Locate the cell with the specified text and output its (X, Y) center coordinate. 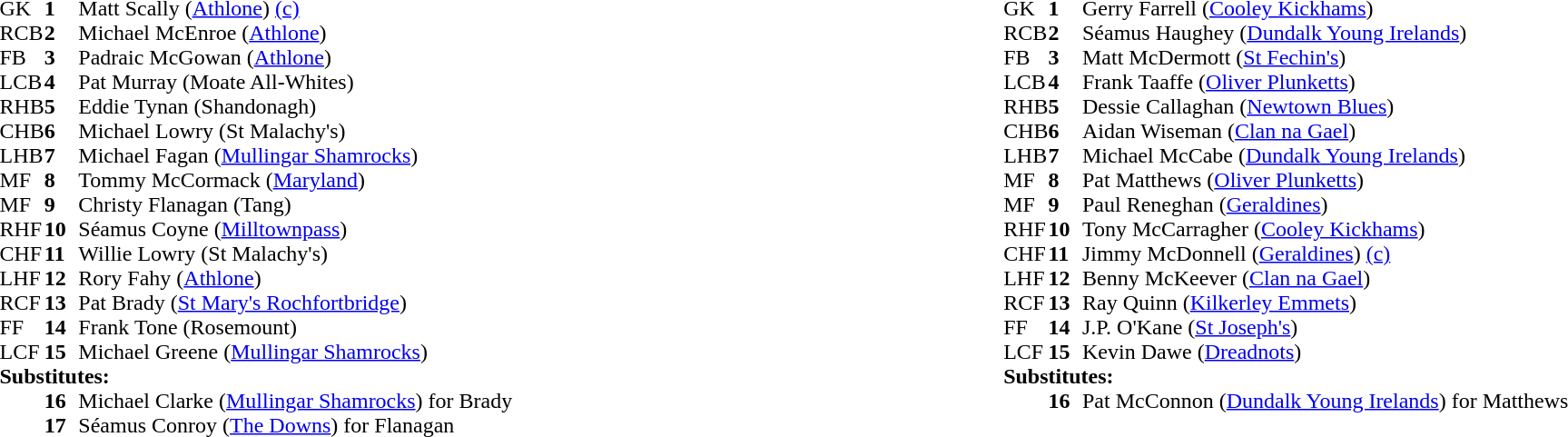
Christy Flanagan (Tang) (295, 205)
Michael Clarke (Mullingar Shamrocks) for Brady (295, 402)
Michael Greene (Mullingar Shamrocks) (295, 353)
Frank Tone (Rosemount) (295, 327)
Aidan Wiseman (Clan na Gael) (1326, 131)
Kevin Dawe (Dreadnots) (1326, 353)
Pat Brady (St Mary's Rochfortbridge) (295, 303)
Pat Matthews (Oliver Plunketts) (1326, 180)
17 (62, 425)
Padraic McGowan (Athlone) (295, 58)
Dessie Callaghan (Newtown Blues) (1326, 107)
Séamus Haughey (Dundalk Young Irelands) (1326, 33)
Benny McKeever (Clan na Gael) (1326, 278)
Pat Murray (Moate All-Whites) (295, 82)
Jimmy McDonnell (Geraldines) (c) (1326, 254)
Rory Fahy (Athlone) (295, 278)
Michael Fagan (Mullingar Shamrocks) (295, 156)
Séamus Conroy (The Downs) for Flanagan (295, 425)
Ray Quinn (Kilkerley Emmets) (1326, 303)
Tony McCarragher (Cooley Kickhams) (1326, 229)
Michael McCabe (Dundalk Young Irelands) (1326, 156)
Eddie Tynan (Shandonagh) (295, 107)
Paul Reneghan (Geraldines) (1326, 205)
Frank Taaffe (Oliver Plunketts) (1326, 82)
Willie Lowry (St Malachy's) (295, 254)
Pat McConnon (Dundalk Young Irelands) for Matthews (1326, 402)
Séamus Coyne (Milltownpass) (295, 229)
Tommy McCormack (Maryland) (295, 180)
J.P. O'Kane (St Joseph's) (1326, 327)
Michael McEnroe (Athlone) (295, 33)
Michael Lowry (St Malachy's) (295, 131)
Matt McDermott (St Fechin's) (1326, 58)
